Extract the [x, y] coordinate from the center of the cell holding the provided text.  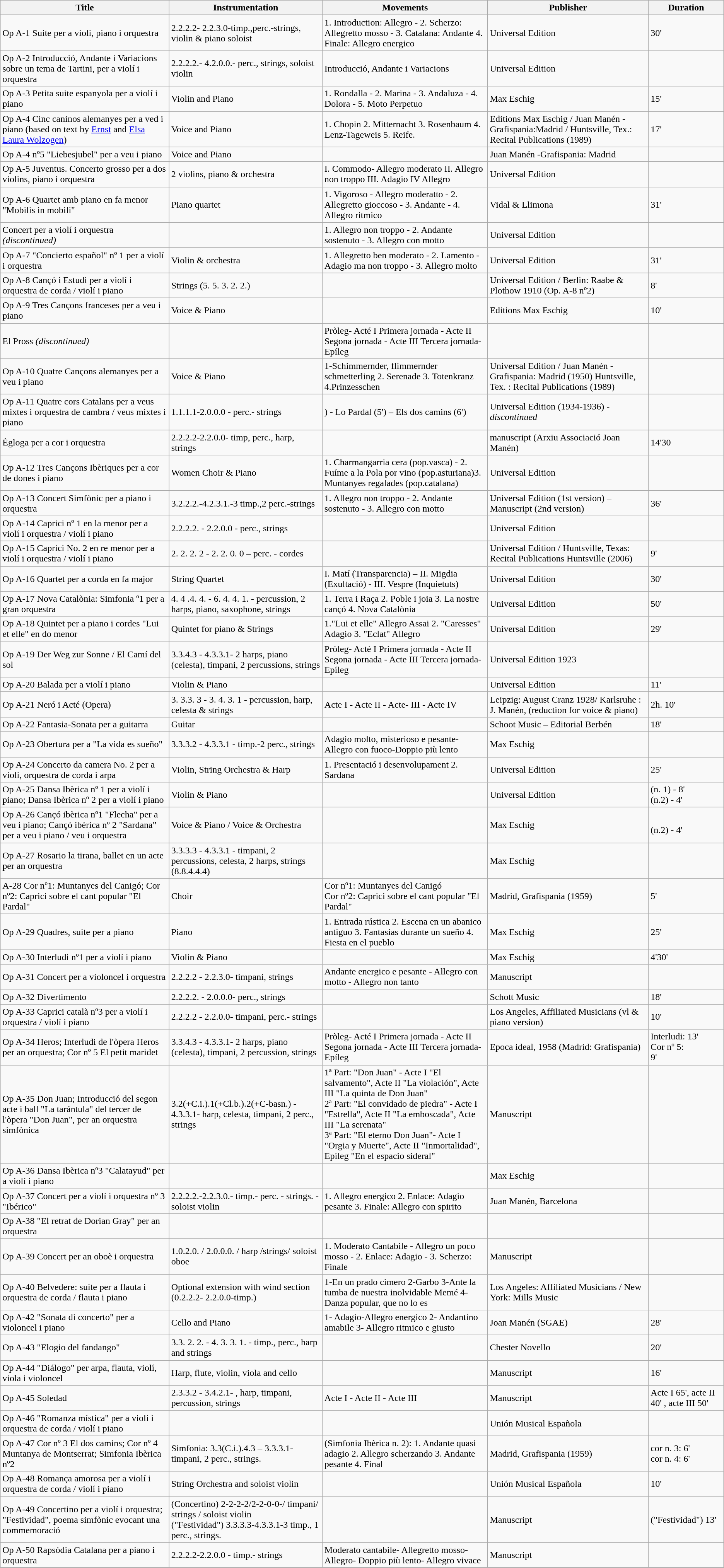
1- Adagio-Allegro energico 2- Andantino amabile 3- Allegro ritmico e giusto [405, 1322]
manuscript (Arxiu Associació Joan Manén) [568, 442]
Epoca ideal, 1958 (Madrid: Grafispania) [568, 1047]
) - Lo Pardal (5') – Els dos camins (6') [405, 412]
1. Chopin 2. Mitternacht 3. Rosenbaum 4. Lenz-Tageweis 5. Reife. [405, 129]
3.3.4.3 - 4.3.3.1- 2 harps, piano (celesta), timpani, 2 percussion, strings [246, 1047]
3. 3.3. 3 - 3. 4. 3. 1 - percussion, harp, celesta & strings [246, 705]
Op A-45 Soledad [85, 1398]
Introducció, Andante i Variacions [405, 68]
4'30' [686, 957]
Op A-44 "Diálogo" per arpa, flauta, violí, viola i violoncel [85, 1373]
Acte I - Acte II - Acte- III - Acte IV [405, 705]
Op A-19 Der Weg zur Sonne / El Camí del sol [85, 659]
Interludi: 13'Cor nº 5:9' [686, 1047]
1.1.1.1-2.0.0.0 - perc.- strings [246, 412]
9' [686, 554]
Op A-31 Concert per a violoncel i orquestra [85, 977]
1. Terra i Raça 2. Poble i joia 3. La nostre cançó 4. Nova Catalònia [405, 604]
Op A-22 Fantasia-Sonata per a guitarra [85, 724]
Op A-18 Quintet per a piano i cordes "Lui et elle" en do menor [85, 629]
20' [686, 1348]
Duration [686, 8]
Op A-6 Quartet amb piano en fa menor "Mobilis in mobili" [85, 205]
2.2.2.2 - 2.2.0.0- timpani, perc.- strings [246, 1017]
Op A-21 Neró i Acté (Opera) [85, 705]
Editions Max Eschig / Juan Manén - Grafispania:Madrid / Huntsville, Tex.: Recital Publications (1989) [568, 129]
Schoot Music – Editorial Berbén [568, 724]
8' [686, 285]
(Concertino) 2-2-2-2/2-2-0-0-/ timpani/ strings / soloist violin("Festividad") 3.3.3.3-4.3.3.1-3 timp., 1 perc., strings. [246, 1520]
2 violins, piano & orchestra [246, 174]
Andante energico e pesante - Allegro con motto - Allegro non tanto [405, 977]
Violin, String Orchestra & Harp [246, 769]
3.3.3.3 - 4.3.3.1 - timpani, 2 percussions, celesta, 2 harps, strings (8.8.4.4.4) [246, 861]
1. Allegretto ben moderato - 2. Lamento - Adagio ma non troppo - 3. Allegro molto [405, 260]
Strings (5. 5. 3. 2. 2.) [246, 285]
Los Angeles, Affiliated Musicians (vl & piano version) [568, 1017]
Editions Max Eschig [568, 310]
I. Matí (Transparencia) – II. Migdia (Exultació) - III. Vespre (Inquietuts) [405, 578]
11' [686, 684]
Op A-38 "El retrat de Dorian Gray" per an orquestra [85, 1226]
3.2(+C.i.).1(+Cl.b.).2(+C-basn.) - 4.3.3.1- harp, celesta, timpani, 2 perc., strings [246, 1114]
Adagio molto, misterioso e pesante-Allegro con fuoco-Doppio più lento [405, 744]
Op A-33 Caprici català nº3 per a violí i orquestra / violí i piano [85, 1017]
2. 2. 2. 2 - 2. 2. 0. 0 – perc. - cordes [246, 554]
2.2.2.2-2.2.0.0- timp, perc., harp, strings [246, 442]
Universal Edition (1st version) – Manuscript (2nd version) [568, 503]
Op A-47 Cor nº 3 El dos camins; Cor nº 4 Muntanya de Montserrat; Simfonia Ibèrica nº2 [85, 1454]
Op A-30 Interludi nº1 per a violí i piano [85, 957]
Op A-43 "Elogio del fandango" [85, 1348]
14'30 [686, 442]
15' [686, 99]
Op A-37 Concert per a violí i orquestra nº 3 "Ibérico" [85, 1201]
28' [686, 1322]
El Pross (discontinued) [85, 341]
Op A-40 Belvedere: suite per a flauta i orquestra de corda / flauta i piano [85, 1292]
Op A-29 Quadres, suite per a piano [85, 932]
Publisher [568, 8]
1. Rondalla - 2. Marina - 3. Andaluza - 4. Dolora - 5. Moto Perpetuo [405, 99]
Women Choir & Piano [246, 473]
Acte I 65', acte II 40' , acte III 50' [686, 1398]
Op A-36 Dansa Ibèrica nº3 "Calatayud" per a violí i piano [85, 1176]
Op A-49 Concertino per a violí i orquestra; "Festividad", poema simfònic evocant una commemoració [85, 1520]
2.2.2.2.-2.2.3.0.- timp.- perc. - strings. - soloist violin [246, 1201]
Movements [405, 8]
String Quartet [246, 578]
Harp, flute, violin, viola and cello [246, 1373]
Juan Manén -Grafispania: Madrid [568, 154]
17' [686, 129]
Op A-42 "Sonata di concerto" per a violoncel i piano [85, 1322]
Op A-16 Quartet per a corda en fa major [85, 578]
2.2.2.2- 2.2.3.0-timp.,perc.-strings, violin & piano soloist [246, 33]
2.2.2.2. - 2.2.0.0 - perc., strings [246, 528]
Op A-50 Rapsòdia Catalana per a piano i orquestra [85, 1555]
Optional extension with wind section (0.2.2.2- 2.2.0.0-timp.) [246, 1292]
Op A-17 Nova Catalònia: Simfonia º1 per a gran orquestra [85, 604]
1. Moderato Cantabile - Allegro un poco mosso - 2. Enlace: Adagio - 3. Scherzo: Finale [405, 1256]
Voice & Piano / Voice & Orchestra [246, 825]
Op A-4 nº5 "Liebesjubel" per a veu i piano [85, 154]
Op A-1 Suite per a violí, piano i orquestra [85, 33]
Op A-8 Cançó i Estudi per a violí i orquestra de corda / violí i piano [85, 285]
Vidal & Llimona [568, 205]
Instrumentation [246, 8]
Universal Edition / Berlin: Raabe & Plothow 1910 (Op. A-8 nº2) [568, 285]
Concert per a violí i orquestra (discontinued) [85, 235]
Op A-15 Caprici No. 2 en re menor per a violí i orquestra / violí i piano [85, 554]
Op A-12 Tres Cançons Ibèriques per a cor de dones i piano [85, 473]
Choir [246, 896]
Op A-3 Petita suite espanyola per a violí i piano [85, 99]
29' [686, 629]
16' [686, 1373]
Quintet for piano & Strings [246, 629]
Op A-46 "Romanza mística" per a violí i orquestra de corda / violí i piano [85, 1423]
1. Charmangarria cera (pop.vasca) - 2. Fuíme a la Pola por vino (pop.asturiana)3. Muntanyes regalades (pop.catalana) [405, 473]
Op A-35 Don Juan; Introducció del segon acte i ball "La tarántula" del tercer de l'òpera "Don Juan", per an orquestra simfònica [85, 1114]
(n. 1) - 8'(n.2) - 4' [686, 795]
2h. 10' [686, 705]
Joan Manén (SGAE) [568, 1322]
1. Vigoroso - Allegro moderatto - 2. Allegretto gioccoso - 3. Andante - 4. Allegro ritmico [405, 205]
Piano quartet [246, 205]
1-En un prado cimero 2-Garbo 3-Ante la tumba de nuestra inolvidable Memé 4-Danza popular, que no lo es [405, 1292]
Op A-2 Introducció, Andante i Variacions sobre un tema de Tartini, per a violí i orquestra [85, 68]
5' [686, 896]
2.2.2.2 - 2.2.3.0- timpani, strings [246, 977]
Op A-32 Divertimento [85, 997]
2.3.3.2 - 3.4.2.1- , harp, timpani, percussion, strings [246, 1398]
Op A-14 Caprici nº 1 en la menor per a violí i orquestra / violí i piano [85, 528]
Universal Edition / Juan Manén -Grafispania: Madrid (1950) Huntsville, Tex. : Recital Publications (1989) [568, 377]
Title [85, 8]
Op A-26 Cançó ibèrica nº1 "Flecha" per a veu i piano; Cançó ibèrica nº 2 "Sardana" per a veu i piano / veu i orquestra [85, 825]
I. Commodo- Allegro moderato II. Allegro non troppo III. Adagio IV Allegro [405, 174]
Cor nº1: Muntanyes del CanigóCor nº2: Caprici sobre el cant popular "El Pardal" [405, 896]
1. Entrada rústica 2. Escena en un abanico antiguo 3. Fantasias durante un sueño 4. Fiesta en el pueblo [405, 932]
Violin & orchestra [246, 260]
3.3. 2. 2. - 4. 3. 3. 1. - timp., perc., harp and strings [246, 1348]
2.2.2.2. - 2.0.0.0- perc., strings [246, 997]
Op A-13 Concert Simfònic per a piano i orquestra [85, 503]
2.2.2.2.- 4.2.0.0.- perc., strings, soloist violin [246, 68]
Op A-9 Tres Cançons franceses per a veu i piano [85, 310]
Juan Manén, Barcelona [568, 1201]
Leipzig: August Cranz 1928/ Karlsruhe : J. Manén, (reduction for voice & piano) [568, 705]
Cello and Piano [246, 1322]
Op A-4 Cinc caninos alemanyes per a ved i piano (based on text by Ernst and Elsa Laura Wolzogen) [85, 129]
2.2.2.2-2.2.0.0 - timp.- strings [246, 1555]
Op A-27 Rosario la tirana, ballet en un acte per an orquestra [85, 861]
cor n. 3: 6'cor n. 4: 6' [686, 1454]
Op A-11 Quatre cors Catalans per a veus mixtes i orquestra de cambra / veus mixtes i piano [85, 412]
Op A-48 Romança amorosa per a violí i orquestra de corda / violí i piano [85, 1484]
Universal Edition (1934-1936) -discontinued [568, 412]
1. Introduction: Allegro - 2. Scherzo: Allegretto mosso - 3. Catalana: Andante 4. Finale: Allegro energico [405, 33]
1.0.2.0. / 2.0.0.0. / harp /strings/ soloist oboe [246, 1256]
String Orchestra and soloist violin [246, 1484]
Acte I - Acte II - Acte III [405, 1398]
36' [686, 503]
Moderato cantabile- Allegretto mosso- Allegro- Doppio più lento- Allegro vivace [405, 1555]
("Festividad") 13' [686, 1520]
Op A-39 Concert per an oboè i orquestra [85, 1256]
Op A-25 Dansa Ibèrica nº 1 per a violí i piano; Dansa Ibèrica nº 2 per a violí i piano [85, 795]
Op A-10 Quatre Cançons alemanyes per a veu i piano [85, 377]
A-28 Cor nº1: Muntanyes del Canigó; Cor nº2: Caprici sobre el cant popular "El Pardal" [85, 896]
Universal Edition / Huntsville, Texas: Recital Publications Huntsville (2006) [568, 554]
1. Allegro energico 2. Enlace: Adagio pesante 3. Finale: Allegro con spirito [405, 1201]
Guitar [246, 724]
50' [686, 604]
1-Schimmernder, flimmernder schmetterling 2. Serenade 3. Totenkranz 4.Prinzesschen [405, 377]
Piano [246, 932]
3.3.4.3 - 4.3.3.1- 2 harps, piano (celesta), timpani, 2 percussions, strings [246, 659]
Los Angeles: Affiliated Musicians / New York: Mills Music [568, 1292]
Op A-23 Obertura per a "La vida es sueño" [85, 744]
Op A-34 Heros; Interludi de l'òpera Heros per an orquestra; Cor nº 5 El petit maridet [85, 1047]
4. 4 .4. 4. - 6. 4. 4. 1. - percussion, 2 harps, piano, saxophone, strings [246, 604]
1. Presentació i desenvolupament 2. Sardana [405, 769]
Op A-5 Juventus. Concerto grosso per a dos violins, piano i orquestra [85, 174]
Chester Novello [568, 1348]
3.2.2.2.-4.2.3.1.-3 timp.,2 perc.-strings [246, 503]
3.3.3.2 - 4.3.3.1 - timp.-2 perc., strings [246, 744]
Op A-24 Concerto da camera No. 2 per a violí, orquestra de corda i arpa [85, 769]
Ègloga per a cor i orquestra [85, 442]
1."Lui et elle" Allegro Assai 2. "Caresses" Adagio 3. "Eclat" Allegro [405, 629]
Simfonia: 3.3(C.i.).4.3 – 3.3.3.1- timpani, 2 perc., strings. [246, 1454]
(n.2) - 4' [686, 825]
Schott Music [568, 997]
Universal Edition 1923 [568, 659]
Op A-20 Balada per a violí i piano [85, 684]
Violin and Piano [246, 99]
(Simfonia Ibèrica n. 2): 1. Andante quasi adagio 2. Allegro scherzando 3. Andante pesante 4. Final [405, 1454]
Op A-7 "Concierto español" nº 1 per a violí i orquestra [85, 260]
